Extract the (X, Y) coordinate from the center of the cell holding the provided text.  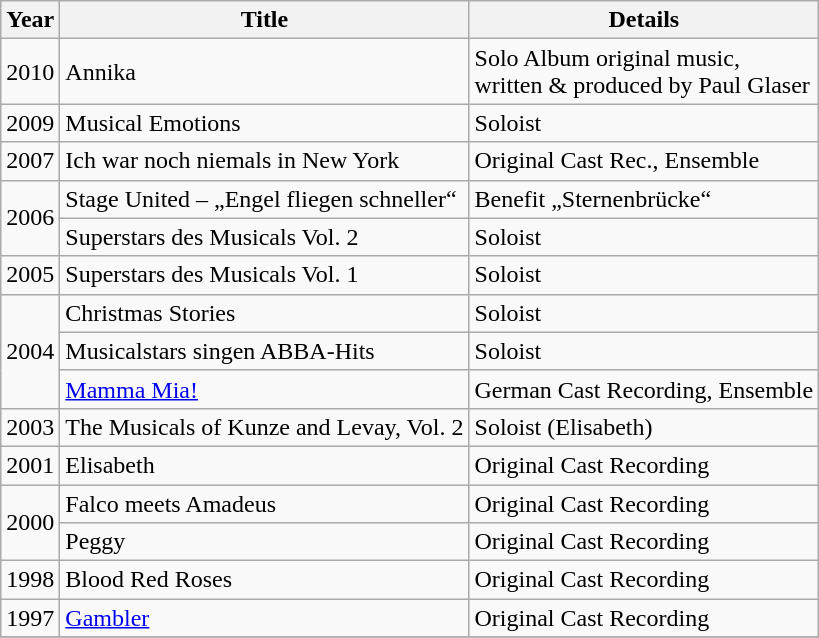
Solo Album original music, written & produced by Paul Glaser (644, 72)
Musical Emotions (264, 123)
Stage United – „Engel fliegen schneller“ (264, 199)
German Cast Recording, Ensemble (644, 389)
Elisabeth (264, 465)
Details (644, 20)
1998 (30, 580)
Year (30, 20)
Ich war noch niemals in New York (264, 161)
Falco meets Amadeus (264, 503)
Soloist (Elisabeth) (644, 427)
2007 (30, 161)
Musicalstars singen ABBA-Hits (264, 351)
Superstars des Musicals Vol. 1 (264, 275)
Blood Red Roses (264, 580)
Superstars des Musicals Vol. 2 (264, 237)
2005 (30, 275)
Annika (264, 72)
The Musicals of Kunze and Levay, Vol. 2 (264, 427)
2001 (30, 465)
2006 (30, 218)
Mamma Mia! (264, 389)
Title (264, 20)
Original Cast Rec., Ensemble (644, 161)
2004 (30, 351)
2010 (30, 72)
Gambler (264, 618)
2000 (30, 522)
2003 (30, 427)
Christmas Stories (264, 313)
2009 (30, 123)
Benefit „Sternenbrücke“ (644, 199)
1997 (30, 618)
Peggy (264, 542)
